Provide the [x, y] coordinate of the cell's center where the given text is located.  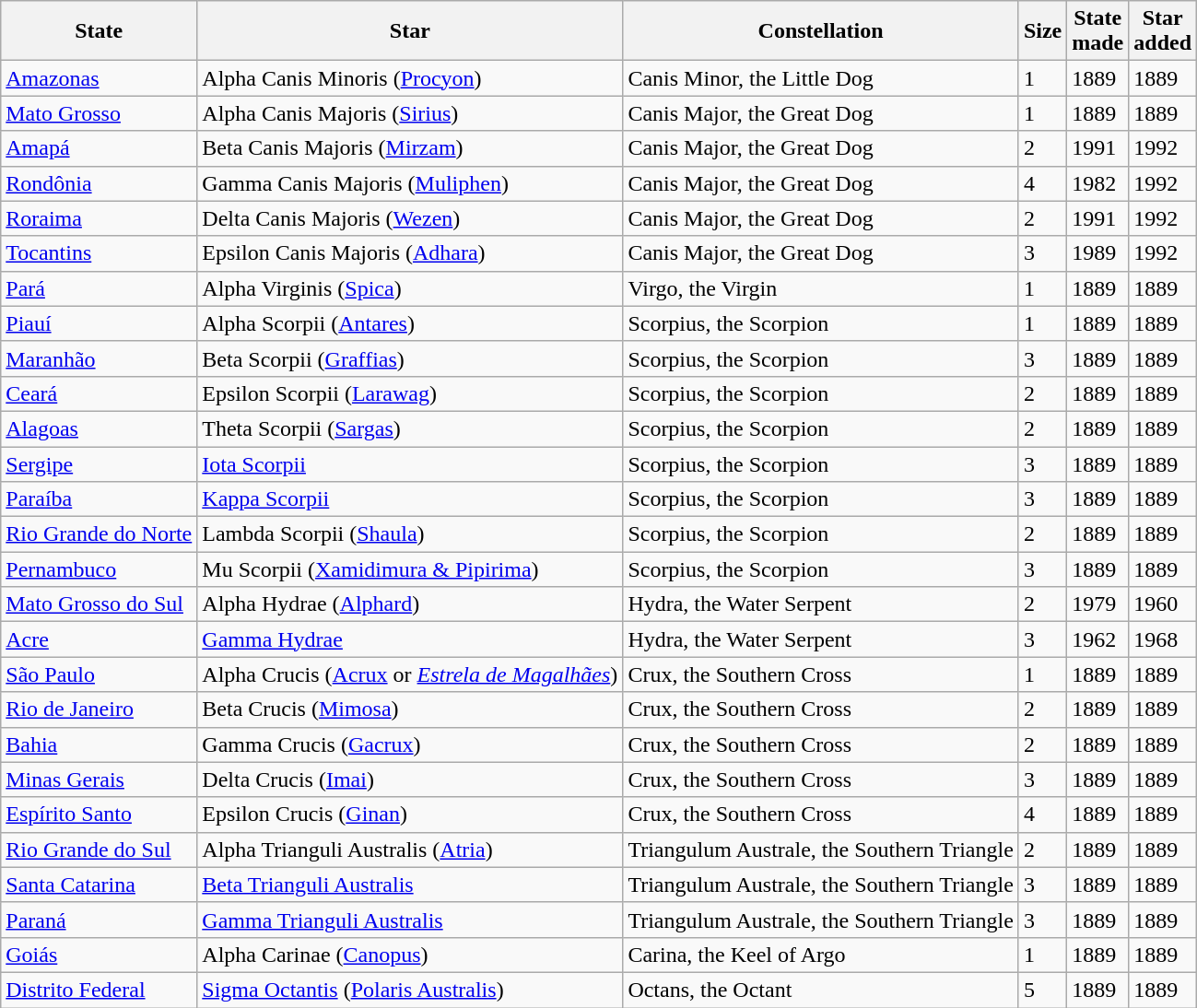
1982 [1098, 183]
Ceará [100, 393]
Mato Grosso [100, 113]
Tocantins [100, 253]
Rondônia [100, 183]
Piauí [100, 323]
Alagoas [100, 428]
Minas Gerais [100, 779]
Paraná [100, 920]
Delta Canis Majoris (Wezen) [410, 218]
Rio de Janeiro [100, 709]
State [100, 31]
Virgo, the Virgin [821, 288]
Gamma Crucis (Gacrux) [410, 744]
Star added [1163, 31]
State made [1098, 31]
Amapá [100, 148]
Octans, the Octant [821, 990]
Mu Scorpii (Xamidimura & Pipirima) [410, 569]
Canis Minor, the Little Dog [821, 78]
Beta Canis Majoris (Mirzam) [410, 148]
1989 [1098, 253]
Gamma Hydrae [410, 639]
Pará [100, 288]
Santa Catarina [100, 885]
Constellation [821, 31]
Theta Scorpii (Sargas) [410, 428]
Epsilon Canis Majoris (Adhara) [410, 253]
Epsilon Crucis (Ginan) [410, 815]
Alpha Virginis (Spica) [410, 288]
São Paulo [100, 674]
Rio Grande do Sul [100, 850]
Iota Scorpii [410, 463]
Alpha Hydrae (Alphard) [410, 604]
Rio Grande do Norte [100, 534]
Sergipe [100, 463]
Alpha Scorpii (Antares) [410, 323]
Size [1042, 31]
Beta Crucis (Mimosa) [410, 709]
Paraíba [100, 499]
Alpha Carinae (Canopus) [410, 955]
Alpha Canis Majoris (Sirius) [410, 113]
Alpha Trianguli Australis (Atria) [410, 850]
Amazonas [100, 78]
Espírito Santo [100, 815]
Mato Grosso do Sul [100, 604]
1979 [1098, 604]
Epsilon Scorpii (Larawag) [410, 393]
Beta Trianguli Australis [410, 885]
1960 [1163, 604]
Alpha Crucis (Acrux or Estrela de Magalhães) [410, 674]
Gamma Trianguli Australis [410, 920]
Beta Scorpii (Graffias) [410, 358]
Alpha Canis Minoris (Procyon) [410, 78]
Goiás [100, 955]
1968 [1163, 639]
Kappa Scorpii [410, 499]
Carina, the Keel of Argo [821, 955]
Maranhão [100, 358]
Delta Crucis (Imai) [410, 779]
Roraima [100, 218]
Sigma Octantis (Polaris Australis) [410, 990]
5 [1042, 990]
Acre [100, 639]
Distrito Federal [100, 990]
Pernambuco [100, 569]
1962 [1098, 639]
Gamma Canis Majoris (Muliphen) [410, 183]
Bahia [100, 744]
Star [410, 31]
Lambda Scorpii (Shaula) [410, 534]
